Pinpoint the cell where the given text exists, returning its (X, Y) midpoint coordinate. 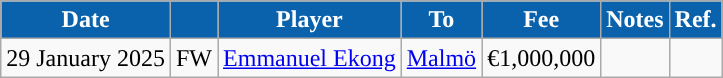
€1,000,000 (542, 58)
To (441, 20)
Ref. (696, 20)
Notes (635, 20)
Malmö (441, 58)
Fee (542, 20)
FW (194, 58)
Emmanuel Ekong (310, 58)
Player (310, 20)
29 January 2025 (86, 58)
Date (86, 20)
